Return the [x, y] coordinate for the center point of the cell that contains the specified text.  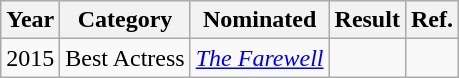
2015 [30, 58]
Nominated [260, 20]
Ref. [432, 20]
The Farewell [260, 58]
Result [367, 20]
Year [30, 20]
Category [125, 20]
Best Actress [125, 58]
